Extract the [x, y] coordinate from the center of the cell holding the provided text.  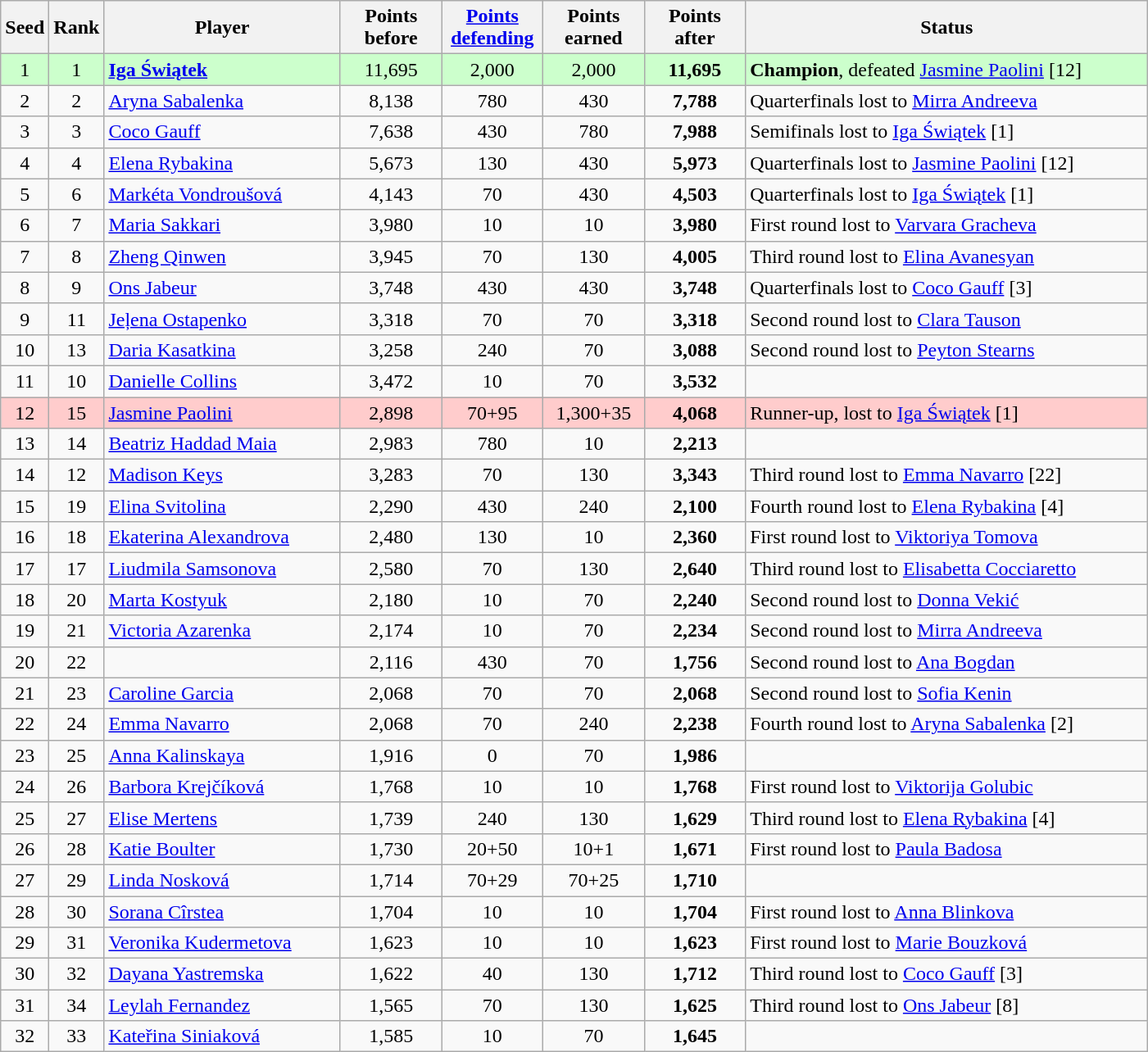
Sorana Cîrstea [223, 912]
5,673 [391, 163]
Barbora Krejčíková [223, 787]
Third round lost to Elisabetta Cocciaretto [947, 569]
Third round lost to Ons Jabeur [8] [947, 1005]
4,143 [391, 194]
1,756 [695, 662]
1,625 [695, 1005]
Second round lost to Sofia Kenin [947, 693]
2,238 [695, 724]
Emma Navarro [223, 724]
40 [492, 974]
Quarterfinals lost to Iga Świątek [1] [947, 194]
Quarterfinals lost to Mirra Andreeva [947, 101]
Second round lost to Clara Tauson [947, 319]
2,640 [695, 569]
Player [223, 28]
Seed [25, 28]
Linda Nosková [223, 880]
Champion, defeated Jasmine Paolini [12] [947, 70]
First round lost to Varvara Gracheva [947, 225]
20+50 [492, 849]
16 [25, 537]
First round lost to Viktoriya Tomova [947, 537]
Second round lost to Donna Vekić [947, 600]
Third round lost to Elena Rybakina [4] [947, 818]
Katie Boulter [223, 849]
1,710 [695, 880]
4,503 [695, 194]
1,712 [695, 974]
3,283 [391, 475]
Kateřina Siniaková [223, 1036]
Fourth round lost to Aryna Sabalenka [2] [947, 724]
Jasmine Paolini [223, 412]
3,472 [391, 381]
3,343 [695, 475]
First round lost to Anna Blinkova [947, 912]
Jeļena Ostapenko [223, 319]
Danielle Collins [223, 381]
8,138 [391, 101]
Points after [695, 28]
1,916 [391, 755]
Dayana Yastremska [223, 974]
1,730 [391, 849]
5 [25, 194]
1,629 [695, 818]
Marta Kostyuk [223, 600]
Elena Rybakina [223, 163]
2,898 [391, 412]
Second round lost to Peyton Stearns [947, 350]
2,234 [695, 631]
Third round lost to Coco Gauff [3] [947, 974]
2,983 [391, 444]
2,580 [391, 569]
2,240 [695, 600]
Iga Świątek [223, 70]
Veronika Kudermetova [223, 943]
1,565 [391, 1005]
10+1 [594, 849]
Maria Sakkari [223, 225]
Caroline Garcia [223, 693]
4,005 [695, 256]
Points defending [492, 28]
Second round lost to Ana Bogdan [947, 662]
Rank [77, 28]
Status [947, 28]
Quarterfinals lost to Coco Gauff [3] [947, 288]
Madison Keys [223, 475]
2,290 [391, 506]
70+29 [492, 880]
First round lost to Paula Badosa [947, 849]
7,788 [695, 101]
1,986 [695, 755]
Semifinals lost to Iga Świątek [1] [947, 132]
Points earned [594, 28]
Victoria Azarenka [223, 631]
1,671 [695, 849]
Elina Svitolina [223, 506]
Markéta Vondroušová [223, 194]
70+25 [594, 880]
0 [492, 755]
2,116 [391, 662]
Anna Kalinskaya [223, 755]
1,585 [391, 1036]
2,100 [695, 506]
Zheng Qinwen [223, 256]
First round lost to Marie Bouzková [947, 943]
1,622 [391, 974]
7,638 [391, 132]
Ons Jabeur [223, 288]
Coco Gauff [223, 132]
2,213 [695, 444]
Third round lost to Elina Avanesyan [947, 256]
1,645 [695, 1036]
3,945 [391, 256]
70+95 [492, 412]
1,739 [391, 818]
2,480 [391, 537]
Fourth round lost to Elena Rybakina [4] [947, 506]
Quarterfinals lost to Jasmine Paolini [12] [947, 163]
3,258 [391, 350]
1,714 [391, 880]
7,988 [695, 132]
Second round lost to Mirra Andreeva [947, 631]
3,088 [695, 350]
Third round lost to Emma Navarro [22] [947, 475]
Ekaterina Alexandrova [223, 537]
3,532 [695, 381]
2,174 [391, 631]
5,973 [695, 163]
Liudmila Samsonova [223, 569]
Beatriz Haddad Maia [223, 444]
Daria Kasatkina [223, 350]
2,180 [391, 600]
34 [77, 1005]
1,300+35 [594, 412]
First round lost to Viktorija Golubic [947, 787]
Runner-up, lost to Iga Świątek [1] [947, 412]
Points before [391, 28]
Aryna Sabalenka [223, 101]
2,360 [695, 537]
Leylah Fernandez [223, 1005]
Elise Mertens [223, 818]
33 [77, 1036]
4,068 [695, 412]
